Return [X, Y] of the center of cell containing provided text 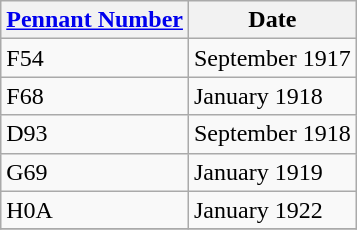
F68 [95, 96]
Pennant Number [95, 20]
D93 [95, 134]
September 1917 [272, 58]
January 1919 [272, 172]
Date [272, 20]
September 1918 [272, 134]
January 1918 [272, 96]
H0A [95, 210]
F54 [95, 58]
G69 [95, 172]
January 1922 [272, 210]
